Provide the [x, y] coordinate of the cell's center where the given text is located.  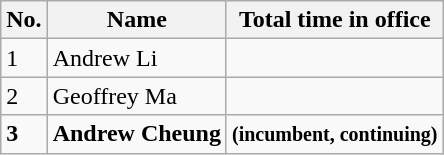
Geoffrey Ma [136, 96]
No. [24, 20]
2 [24, 96]
3 [24, 134]
1 [24, 58]
(incumbent, continuing) [334, 134]
Andrew Cheung [136, 134]
Andrew Li [136, 58]
Total time in office [334, 20]
Name [136, 20]
